Find where the given text appears and provide that cell's center as (X, Y) coordinate. 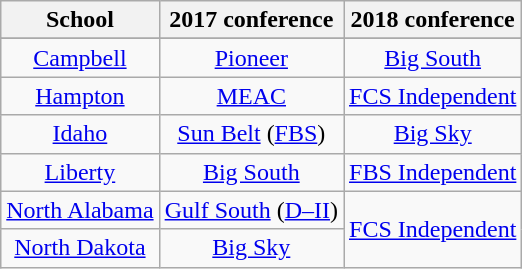
Gulf South (D–II) (251, 210)
2018 conference (433, 20)
Hampton (80, 96)
School (80, 20)
Pioneer (251, 58)
FBS Independent (433, 172)
2017 conference (251, 20)
North Alabama (80, 210)
MEAC (251, 96)
North Dakota (80, 248)
Campbell (80, 58)
Liberty (80, 172)
Sun Belt (FBS) (251, 134)
Idaho (80, 134)
